For the text-containing cell, return its midpoint in [X, Y] coordinate format. 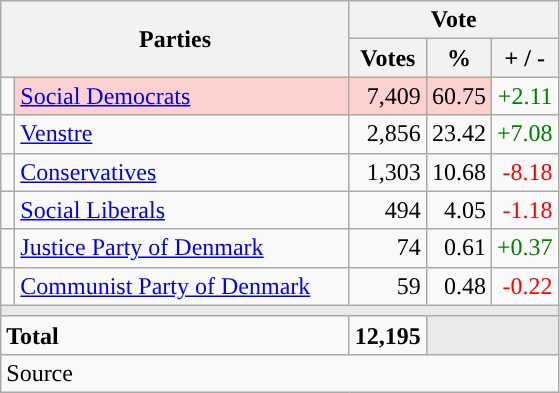
+7.08 [524, 134]
+0.37 [524, 248]
60.75 [458, 96]
Communist Party of Denmark [182, 286]
-8.18 [524, 172]
1,303 [388, 172]
10.68 [458, 172]
Social Democrats [182, 96]
+2.11 [524, 96]
Votes [388, 58]
Vote [454, 20]
7,409 [388, 96]
% [458, 58]
23.42 [458, 134]
+ / - [524, 58]
Conservatives [182, 172]
12,195 [388, 335]
Venstre [182, 134]
2,856 [388, 134]
494 [388, 210]
Justice Party of Denmark [182, 248]
0.48 [458, 286]
74 [388, 248]
-0.22 [524, 286]
0.61 [458, 248]
4.05 [458, 210]
Social Liberals [182, 210]
-1.18 [524, 210]
Source [280, 373]
Total [176, 335]
Parties [176, 39]
59 [388, 286]
